Determine the (X, Y) coordinate at the center of the cell enclosing the given text.  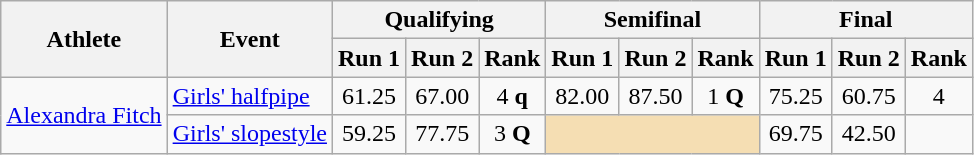
77.75 (442, 134)
67.00 (442, 96)
61.25 (368, 96)
Qualifying (438, 20)
82.00 (582, 96)
Alexandra Fitch (84, 115)
4 (938, 96)
Girls' halfpipe (250, 96)
42.50 (868, 134)
75.25 (796, 96)
4 q (512, 96)
69.75 (796, 134)
Event (250, 39)
60.75 (868, 96)
1 Q (726, 96)
Girls' slopestyle (250, 134)
Final (866, 20)
3 Q (512, 134)
59.25 (368, 134)
87.50 (656, 96)
Semifinal (652, 20)
Athlete (84, 39)
